Detect which cell encompasses the target text, then output its [X, Y] center coordinate. 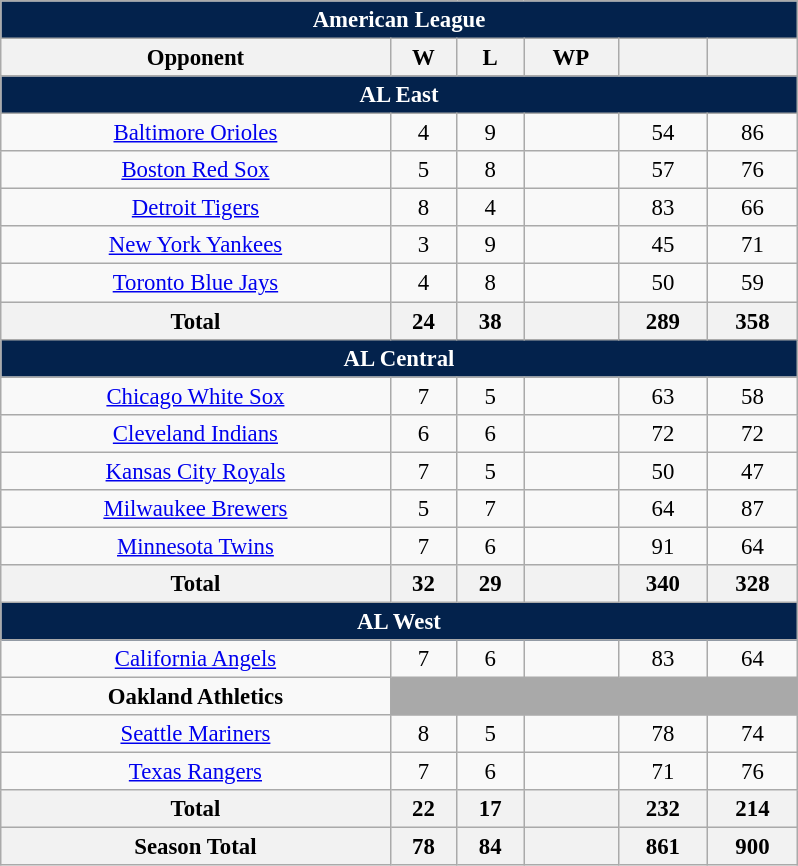
57 [663, 170]
Boston Red Sox [196, 170]
American League [399, 20]
Baltimore Orioles [196, 133]
358 [753, 321]
AL East [399, 95]
Texas Rangers [196, 772]
Detroit Tigers [196, 208]
17 [490, 809]
22 [424, 809]
38 [490, 321]
86 [753, 133]
California Angels [196, 659]
63 [663, 396]
Milwaukee Brewers [196, 508]
Season Total [196, 847]
32 [424, 584]
66 [753, 208]
Opponent [196, 57]
Toronto Blue Jays [196, 283]
861 [663, 847]
328 [753, 584]
214 [753, 809]
24 [424, 321]
W [424, 57]
L [490, 57]
54 [663, 133]
AL West [399, 621]
74 [753, 734]
289 [663, 321]
Minnesota Twins [196, 546]
58 [753, 396]
91 [663, 546]
900 [753, 847]
New York Yankees [196, 245]
47 [753, 471]
3 [424, 245]
87 [753, 508]
Chicago White Sox [196, 396]
Cleveland Indians [196, 433]
84 [490, 847]
29 [490, 584]
59 [753, 283]
Seattle Mariners [196, 734]
WP [572, 57]
Kansas City Royals [196, 471]
AL Central [399, 358]
45 [663, 245]
Oakland Athletics [196, 696]
232 [663, 809]
340 [663, 584]
